Output the [X, Y] coordinate of the center of the cell containing the given text.  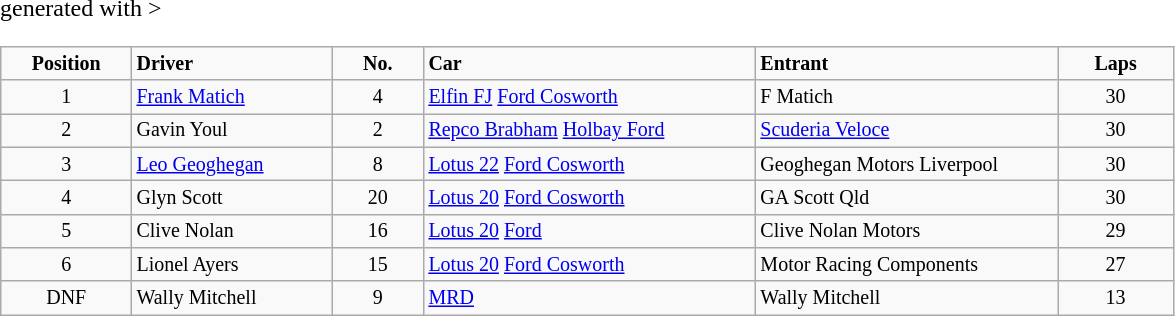
16 [378, 230]
Position [66, 64]
5 [66, 230]
Driver [232, 64]
Leo Geoghegan [232, 164]
Scuderia Veloce [907, 130]
Lotus 22 Ford Cosworth [590, 164]
F Matich [907, 96]
Car [590, 64]
1 [66, 96]
Lionel Ayers [232, 264]
Gavin Youl [232, 130]
Clive Nolan Motors [907, 230]
9 [378, 298]
Repco Brabham Holbay Ford [590, 130]
MRD [590, 298]
GA Scott Qld [907, 198]
20 [378, 198]
Elfin FJ Ford Cosworth [590, 96]
3 [66, 164]
DNF [66, 298]
27 [1116, 264]
15 [378, 264]
Entrant [907, 64]
6 [66, 264]
29 [1116, 230]
No. [378, 64]
8 [378, 164]
Motor Racing Components [907, 264]
Geoghegan Motors Liverpool [907, 164]
Frank Matich [232, 96]
Clive Nolan [232, 230]
Glyn Scott [232, 198]
13 [1116, 298]
Lotus 20 Ford [590, 230]
Laps [1116, 64]
